Scan for the cell matching the given text and deliver its (X, Y) coordinate at center. 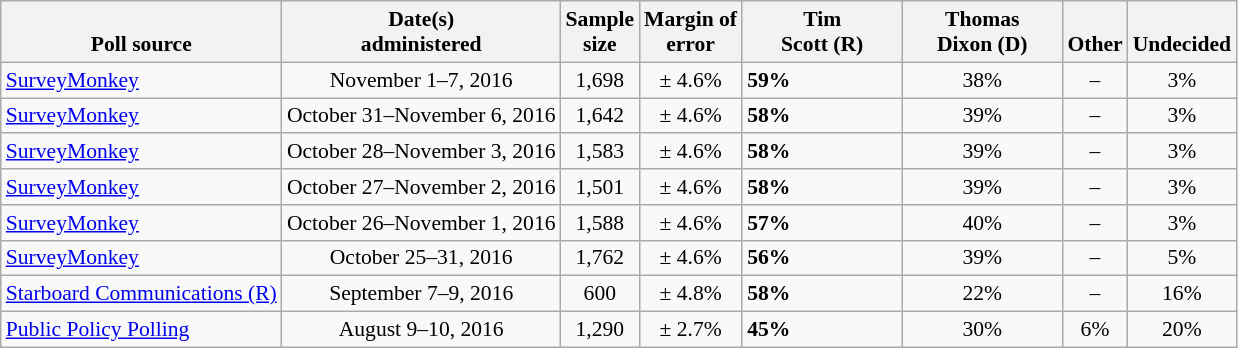
± 2.7% (690, 330)
1,762 (600, 258)
57% (822, 223)
6% (1094, 330)
October 26–November 1, 2016 (422, 223)
TimScott (R) (822, 32)
October 27–November 2, 2016 (422, 187)
20% (1182, 330)
1,501 (600, 187)
1,588 (600, 223)
Other (1094, 32)
Date(s)administered (422, 32)
22% (982, 294)
October 31–November 6, 2016 (422, 116)
± 4.8% (690, 294)
59% (822, 80)
30% (982, 330)
45% (822, 330)
October 25–31, 2016 (422, 258)
Undecided (1182, 32)
40% (982, 223)
38% (982, 80)
1,698 (600, 80)
September 7–9, 2016 (422, 294)
August 9–10, 2016 (422, 330)
16% (1182, 294)
5% (1182, 258)
56% (822, 258)
October 28–November 3, 2016 (422, 152)
Starboard Communications (R) (142, 294)
ThomasDixon (D) (982, 32)
1,290 (600, 330)
600 (600, 294)
November 1–7, 2016 (422, 80)
1,642 (600, 116)
Samplesize (600, 32)
Poll source (142, 32)
Public Policy Polling (142, 330)
1,583 (600, 152)
Margin oferror (690, 32)
